Detect which cell encompasses the target text, then output its [x, y] center coordinate. 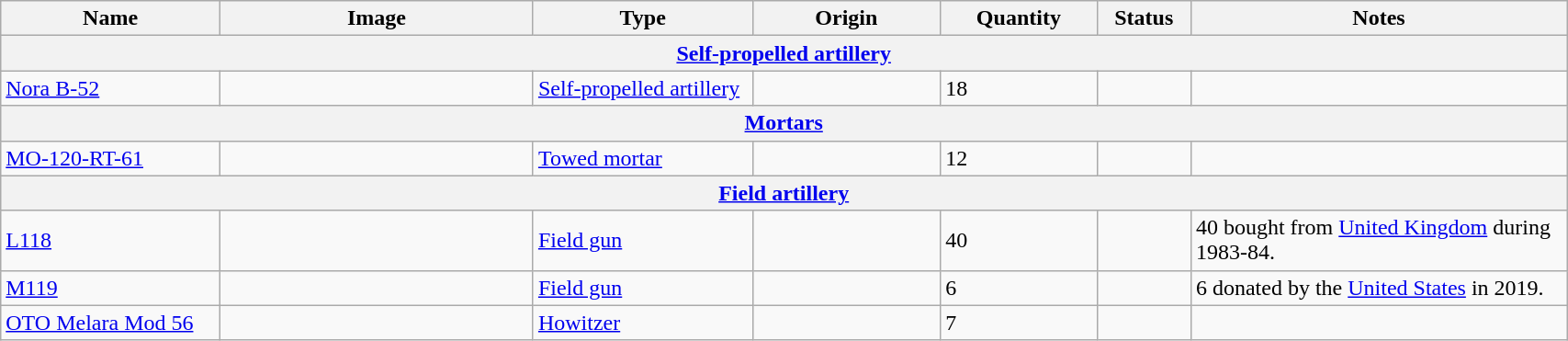
Image [377, 18]
MO-120-RT-61 [110, 158]
Mortars [784, 123]
12 [1019, 158]
Name [110, 18]
Type [643, 18]
Quantity [1019, 18]
Notes [1378, 18]
Field artillery [784, 193]
L118 [110, 241]
OTO Melara Mod 56 [110, 323]
Status [1144, 18]
7 [1019, 323]
40 bought from United Kingdom during 1983-84. [1378, 241]
M119 [110, 288]
Howitzer [643, 323]
6 [1019, 288]
6 donated by the United States in 2019. [1378, 288]
40 [1019, 241]
Towed mortar [643, 158]
18 [1019, 88]
Nora B-52 [110, 88]
Origin [847, 18]
